Extract the [x, y] coordinate from the center of the cell holding the provided text.  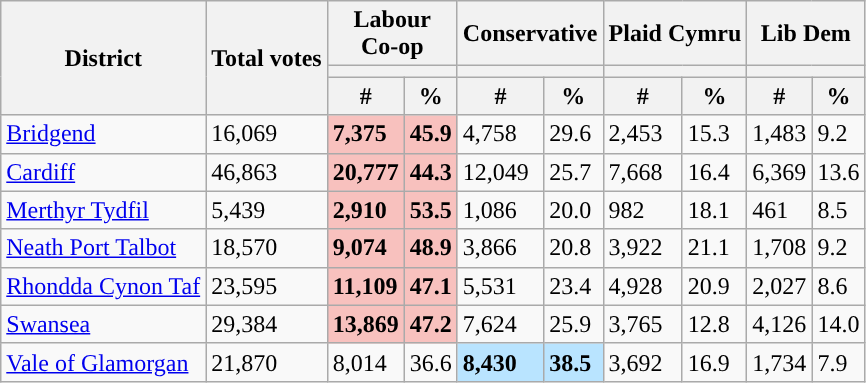
13,869 [366, 324]
29.6 [574, 134]
20,777 [366, 172]
18.1 [714, 210]
Conservative [530, 34]
53.5 [430, 210]
36.6 [430, 362]
Plaid Cymru [675, 34]
2,453 [642, 134]
44.3 [430, 172]
29,384 [267, 324]
Total votes [267, 58]
Neath Port Talbot [104, 248]
3,922 [642, 248]
1,708 [780, 248]
20.0 [574, 210]
1,734 [780, 362]
5,439 [267, 210]
8,430 [500, 362]
4,928 [642, 286]
461 [780, 210]
46,863 [267, 172]
20.8 [574, 248]
21,870 [267, 362]
47.2 [430, 324]
1,483 [780, 134]
3,866 [500, 248]
23,595 [267, 286]
20.9 [714, 286]
16.4 [714, 172]
Vale of Glamorgan [104, 362]
45.9 [430, 134]
982 [642, 210]
14.0 [838, 324]
Rhondda Cynon Taf [104, 286]
25.9 [574, 324]
3,765 [642, 324]
8,014 [366, 362]
4,758 [500, 134]
Bridgend [104, 134]
5,531 [500, 286]
8.6 [838, 286]
7.9 [838, 362]
7,668 [642, 172]
Swansea [104, 324]
7,375 [366, 134]
16.9 [714, 362]
13.6 [838, 172]
3,692 [642, 362]
7,624 [500, 324]
4,126 [780, 324]
25.7 [574, 172]
12.8 [714, 324]
48.9 [430, 248]
2,910 [366, 210]
Cardiff [104, 172]
21.1 [714, 248]
Merthyr Tydfil [104, 210]
23.4 [574, 286]
38.5 [574, 362]
1,086 [500, 210]
11,109 [366, 286]
15.3 [714, 134]
Lib Dem [806, 34]
16,069 [267, 134]
6,369 [780, 172]
18,570 [267, 248]
9,074 [366, 248]
LabourCo-op [392, 34]
12,049 [500, 172]
2,027 [780, 286]
District [104, 58]
8.5 [838, 210]
47.1 [430, 286]
